Extract the [X, Y] coordinate from the center of the cell holding the provided text.  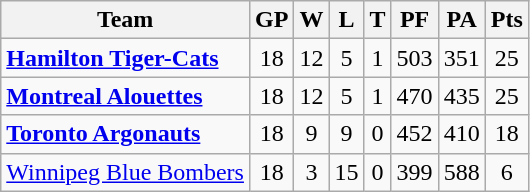
Pts [506, 20]
3 [312, 172]
T [378, 20]
PF [414, 20]
Team [126, 20]
410 [462, 134]
435 [462, 96]
Hamilton Tiger-Cats [126, 58]
Montreal Alouettes [126, 96]
W [312, 20]
L [346, 20]
GP [271, 20]
588 [462, 172]
351 [462, 58]
Winnipeg Blue Bombers [126, 172]
15 [346, 172]
399 [414, 172]
PA [462, 20]
470 [414, 96]
503 [414, 58]
Toronto Argonauts [126, 134]
6 [506, 172]
452 [414, 134]
